Find where the given text appears and provide that cell's center as (X, Y) coordinate. 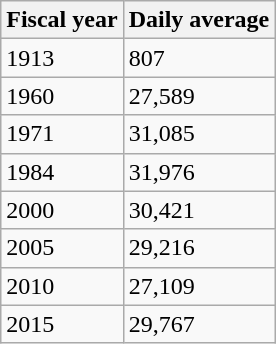
1984 (62, 172)
2000 (62, 210)
2005 (62, 248)
Daily average (199, 20)
2015 (62, 324)
Fiscal year (62, 20)
27,109 (199, 286)
31,085 (199, 134)
29,216 (199, 248)
30,421 (199, 210)
31,976 (199, 172)
807 (199, 58)
29,767 (199, 324)
1913 (62, 58)
1960 (62, 96)
1971 (62, 134)
2010 (62, 286)
27,589 (199, 96)
